Determine the [x, y] coordinate at the center of the cell enclosing the given text.  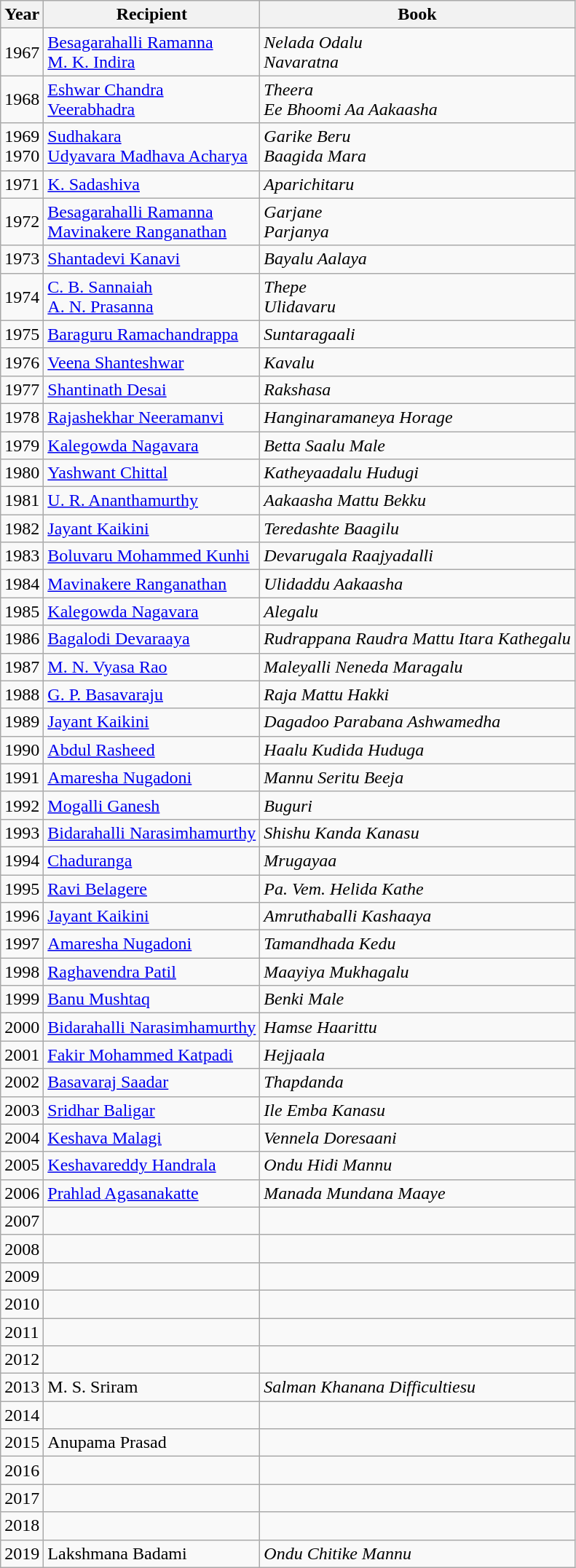
Shishu Kanda Kanasu [417, 833]
Hanginaramaneya Horage [417, 417]
2010 [22, 1304]
Devarugala Raajyadalli [417, 556]
Maayiya Mukhagalu [417, 972]
K. Sadashiva [151, 184]
M. N. Vyasa Rao [151, 667]
C. B. Sannaiah A. N. Prasanna [151, 297]
M. S. Sriram [151, 1387]
G. P. Basavaraju [151, 694]
1981 [22, 501]
Ondu Chitike Mannu [417, 1553]
2016 [22, 1470]
Basavaraj Saadar [151, 1082]
1985 [22, 611]
2000 [22, 1027]
Abdul Rasheed [151, 750]
1992 [22, 805]
Aparichitaru [417, 184]
1971 [22, 184]
Garike Beru Baagida Mara [417, 147]
2001 [22, 1055]
2002 [22, 1082]
Fakir Mohammed Katpadi [151, 1055]
2005 [22, 1165]
1991 [22, 777]
Prahlad Agasanakatte [151, 1193]
Ile Emba Kanasu [417, 1110]
Eshwar Chandra Veerabhadra [151, 99]
2006 [22, 1193]
Betta Saalu Male [417, 445]
1993 [22, 833]
2008 [22, 1248]
1997 [22, 944]
Besagarahalli Ramanna M. K. Indira [151, 52]
1986 [22, 639]
Recipient [151, 15]
Teredashte Baagilu [417, 528]
Shantinath Desai [151, 389]
Yashwant Chittal [151, 473]
1973 [22, 259]
Haalu Kudida Huduga [417, 750]
2019 [22, 1553]
1976 [22, 362]
1995 [22, 889]
U. R. Ananthamurthy [151, 501]
1977 [22, 389]
Baraguru Ramachandrappa [151, 334]
Rudrappana Raudra Mattu Itara Kathegalu [417, 639]
Boluvaru Mohammed Kunhi [151, 556]
Book [417, 15]
Keshavareddy Handrala [151, 1165]
Hejjaala [417, 1055]
1996 [22, 916]
Ravi Belagere [151, 889]
Nelada Odalu Navaratna [417, 52]
Anupama Prasad [151, 1443]
Raja Mattu Hakki [417, 694]
Besagarahalli Ramanna Mavinakere Ranganathan [151, 221]
2007 [22, 1221]
1972 [22, 221]
1974 [22, 297]
2017 [22, 1498]
Keshava Malagi [151, 1138]
Mogalli Ganesh [151, 805]
Lakshmana Badami [151, 1553]
Raghavendra Patil [151, 972]
1990 [22, 750]
Kavalu [417, 362]
Manada Mundana Maaye [417, 1193]
Salman Khanana Difficultiesu [417, 1387]
1998 [22, 972]
Buguri [417, 805]
Sudhakara Udyavara Madhava Acharya [151, 147]
Bagalodi Devaraaya [151, 639]
1979 [22, 445]
Katheyaadalu Hudugi [417, 473]
Ondu Hidi Mannu [417, 1165]
1988 [22, 694]
Ulidaddu Aakaasha [417, 584]
1975 [22, 334]
Garjane Parjanya [417, 221]
2009 [22, 1276]
1967 [22, 52]
Maleyalli Neneda Maragalu [417, 667]
Vennela Doresaani [417, 1138]
1982 [22, 528]
1994 [22, 860]
Dagadoo Parabana Ashwamedha [417, 722]
Mannu Seritu Beeja [417, 777]
Thapdanda [417, 1082]
19691970 [22, 147]
Suntaragaali [417, 334]
2012 [22, 1360]
1989 [22, 722]
2004 [22, 1138]
Bayalu Aalaya [417, 259]
1984 [22, 584]
1983 [22, 556]
Aakaasha Mattu Bekku [417, 501]
1999 [22, 999]
1978 [22, 417]
Banu Mushtaq [151, 999]
Rakshasa [417, 389]
Mrugayaa [417, 860]
2015 [22, 1443]
Benki Male [417, 999]
Rajashekhar Neeramanvi [151, 417]
1968 [22, 99]
Mavinakere Ranganathan [151, 584]
Chaduranga [151, 860]
Alegalu [417, 611]
Tamandhada Kedu [417, 944]
Veena Shanteshwar [151, 362]
2003 [22, 1110]
2014 [22, 1415]
2018 [22, 1526]
Pa. Vem. Helida Kathe [417, 889]
1987 [22, 667]
2011 [22, 1331]
Sridhar Baligar [151, 1110]
1980 [22, 473]
Year [22, 15]
Amruthaballi Kashaaya [417, 916]
Shantadevi Kanavi [151, 259]
Thepe Ulidavaru [417, 297]
Theera Ee Bhoomi Aa Aakaasha [417, 99]
Hamse Haarittu [417, 1027]
2013 [22, 1387]
